Locate the cell with the specified text and output its (X, Y) center coordinate. 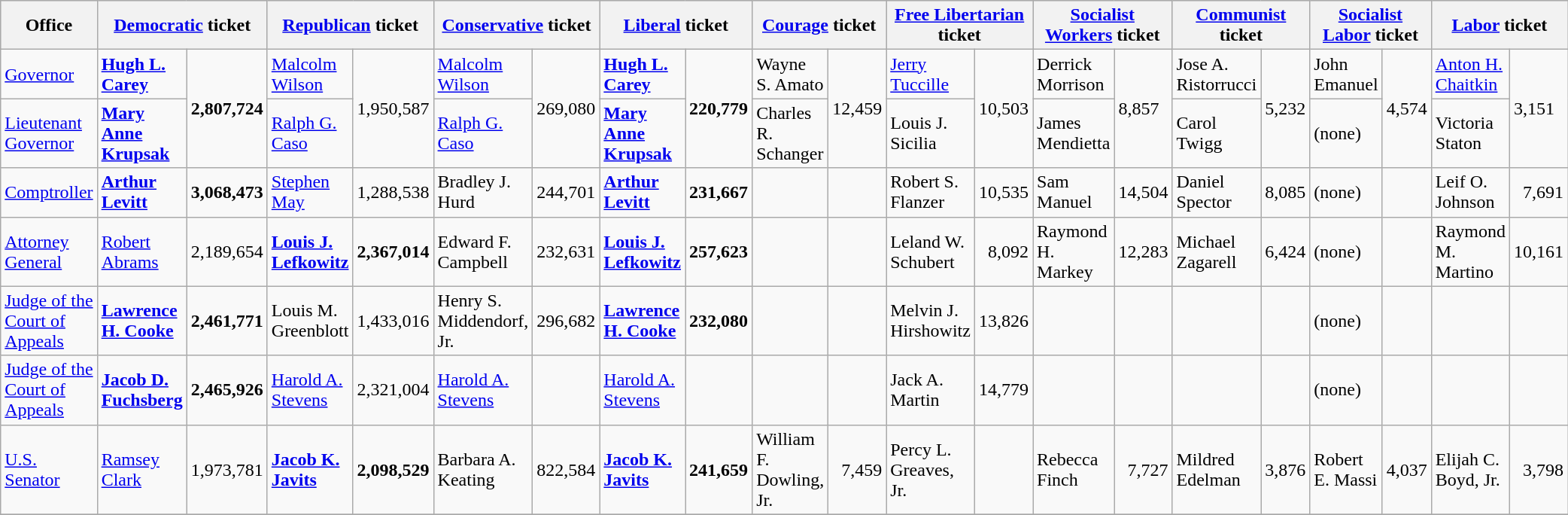
Robert S. Flanzer (931, 193)
Robert E. Massi (1346, 470)
232,080 (719, 321)
Louis J. Sicilia (931, 133)
Michael Zagarell (1217, 251)
3,798 (1539, 470)
Stephen May (310, 193)
3,068,473 (227, 193)
Charles R. Schanger (790, 133)
Mildred Edelman (1217, 470)
Robert Abrams (141, 251)
3,876 (1285, 470)
4,574 (1407, 108)
6,424 (1285, 251)
269,080 (566, 108)
241,659 (719, 470)
Office (49, 26)
James Mendietta (1074, 133)
Rebecca Finch (1074, 470)
1,433,016 (393, 321)
Derrick Morrison (1074, 74)
Leif O. Johnson (1470, 193)
Jose A. Ristorrucci (1217, 74)
1,288,538 (393, 193)
Carol Twigg (1217, 133)
220,779 (719, 108)
Wayne S. Amato (790, 74)
Louis M. Greenblott (310, 321)
Comptroller (49, 193)
2,807,724 (227, 108)
1,973,781 (227, 470)
Percy L. Greaves, Jr. (931, 470)
7,691 (1539, 193)
Jack A. Martin (931, 390)
Raymond M. Martino (1470, 251)
Communist ticket (1241, 26)
2,321,004 (393, 390)
2,189,654 (227, 251)
296,682 (566, 321)
Sam Manuel (1074, 193)
8,857 (1144, 108)
Victoria Staton (1470, 133)
3,151 (1539, 108)
William F. Dowling, Jr. (790, 470)
Lieutenant Governor (49, 133)
244,701 (566, 193)
Melvin J. Hirshowitz (931, 321)
Raymond H. Markey (1074, 251)
10,161 (1539, 251)
4,037 (1407, 470)
Republican ticket (351, 26)
13,826 (1004, 321)
822,584 (566, 470)
7,727 (1144, 470)
Anton H. Chaitkin (1470, 74)
Courage ticket (819, 26)
U.S. Senator (49, 470)
Jerry Tuccille (931, 74)
Conservative ticket (516, 26)
Democratic ticket (182, 26)
1,950,587 (393, 108)
Barbara A. Keating (483, 470)
Attorney General (49, 251)
12,283 (1144, 251)
7,459 (858, 470)
12,459 (858, 108)
Ramsey Clark (141, 470)
Daniel Spector (1217, 193)
14,504 (1144, 193)
8,092 (1004, 251)
10,535 (1004, 193)
257,623 (719, 251)
Liberal ticket (676, 26)
2,465,926 (227, 390)
2,461,771 (227, 321)
8,085 (1285, 193)
Socialist Workers ticket (1103, 26)
Elijah C. Boyd, Jr. (1470, 470)
Governor (49, 74)
2,098,529 (393, 470)
231,667 (719, 193)
John Emanuel (1346, 74)
14,779 (1004, 390)
Socialist Labor ticket (1371, 26)
Jacob D. Fuchsberg (141, 390)
Free Libertarian ticket (960, 26)
10,503 (1004, 108)
Leland W. Schubert (931, 251)
232,631 (566, 251)
Henry S. Middendorf, Jr. (483, 321)
Labor ticket (1499, 26)
2,367,014 (393, 251)
Edward F. Campbell (483, 251)
5,232 (1285, 108)
Bradley J. Hurd (483, 193)
